Provide the [x, y] coordinate of the cell's center where the given text is located.  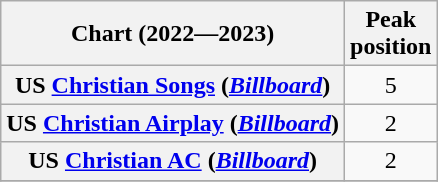
Peakposition [391, 34]
US Christian Airplay (Billboard) [173, 123]
5 [391, 85]
US Christian AC (Billboard) [173, 161]
US Christian Songs (Billboard) [173, 85]
Chart (2022—2023) [173, 34]
